Extract the (x, y) coordinate from the center of the cell holding the provided text.  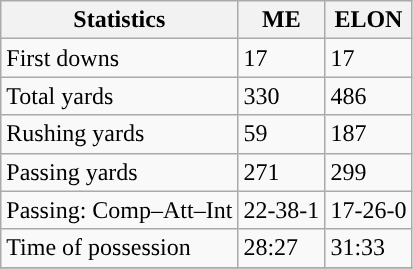
Time of possession (120, 248)
299 (368, 172)
Rushing yards (120, 134)
187 (368, 134)
Passing: Comp–Att–Int (120, 210)
Statistics (120, 20)
271 (282, 172)
22-38-1 (282, 210)
59 (282, 134)
31:33 (368, 248)
330 (282, 96)
486 (368, 96)
17-26-0 (368, 210)
28:27 (282, 248)
ELON (368, 20)
First downs (120, 58)
Passing yards (120, 172)
Total yards (120, 96)
ME (282, 20)
